Find where the given text appears and provide that cell's center as [x, y] coordinate. 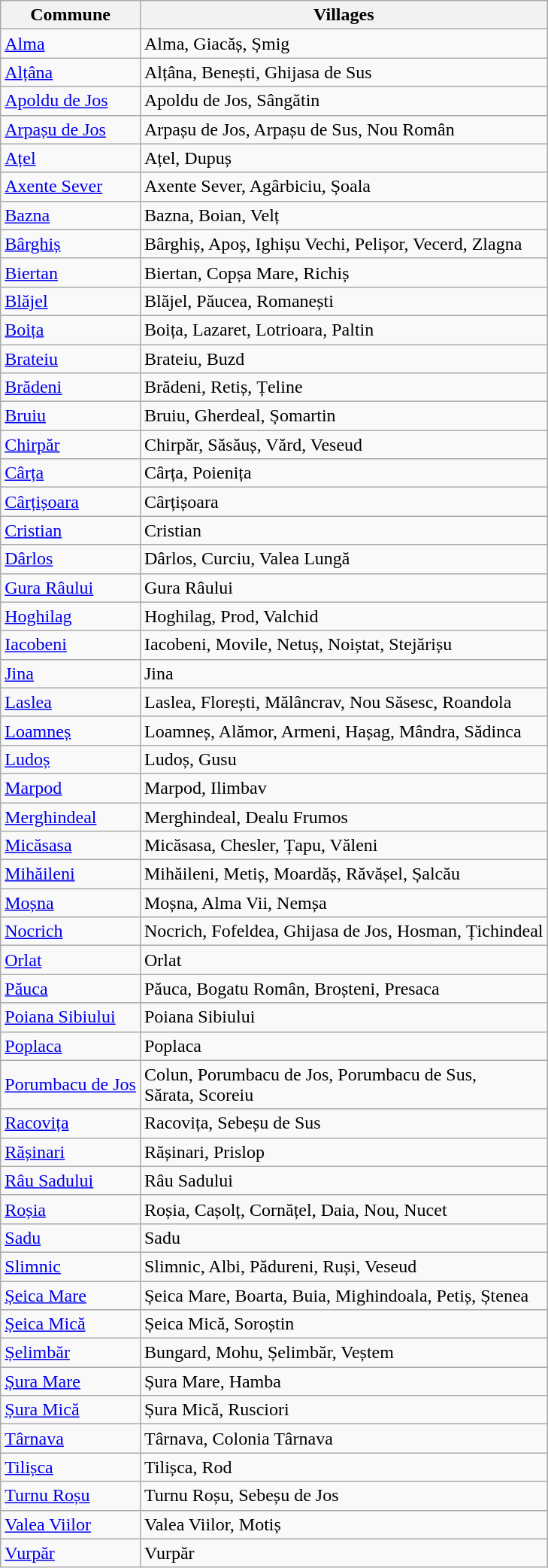
Turnu Roșu, Sebeșu de Jos [344, 1496]
Nocrich [71, 931]
Mihăileni [71, 874]
Brădeni, Retiș, Țeline [344, 387]
Alma, Giacăș, Șmig [344, 44]
Rășinari [71, 1152]
Ludoș [71, 759]
Moșna [71, 903]
Chirpăr, Săsăuș, Vărd, Veseud [344, 445]
Șura Mare, Hamba [344, 1381]
Târnava, Colonia Târnava [344, 1439]
Șeica Mare [71, 1295]
Turnu Roșu [71, 1496]
Micăsasa, Chesler, Țapu, Văleni [344, 846]
Dârlos, Curciu, Valea Lungă [344, 559]
Bazna [71, 215]
Biertan [71, 272]
Axente Sever [71, 187]
Marpod, Ilimbav [344, 788]
Boița [71, 330]
Mihăileni, Metiș, Moardăș, Răvășel, Șalcău [344, 874]
Bruiu, Gherdeal, Șomartin [344, 416]
Arpașu de Jos, Arpașu de Sus, Nou Român [344, 129]
Șelimbăr [71, 1353]
Bruiu [71, 416]
Ludoș, Gusu [344, 759]
Ațel, Dupuș [344, 158]
Șeica Mare, Boarta, Buia, Mighindoala, Petiș, Ștenea [344, 1295]
Merghindeal, Dealu Frumos [344, 816]
Brateiu, Buzd [344, 359]
Cârța [71, 473]
Bârghiș [71, 244]
Bârghiș, Apoș, Ighișu Vechi, Pelișor, Vecerd, Zlagna [344, 244]
Păuca, Bogatu Român, Broșteni, Presaca [344, 989]
Arpașu de Jos [71, 129]
Târnava [71, 1439]
Tilișca [71, 1467]
Bungard, Mohu, Șelimbăr, Veștem [344, 1353]
Laslea [71, 702]
Hoghilag, Prod, Valchid [344, 616]
Tilișca, Rod [344, 1467]
Apoldu de Jos, Sângătin [344, 101]
Racovița, Sebeșu de Sus [344, 1123]
Șeica Mică, Soroștin [344, 1324]
Villages [344, 15]
Șura Mare [71, 1381]
Blăjel, Păucea, Romanești [344, 301]
Apoldu de Jos [71, 101]
Loamneș [71, 731]
Axente Sever, Agârbiciu, Șoala [344, 187]
Brădeni [71, 387]
Valea Viilor [71, 1524]
Hoghilag [71, 616]
Racovița [71, 1123]
Valea Viilor, Motiș [344, 1524]
Chirpăr [71, 445]
Roșia [71, 1209]
Păuca [71, 989]
Loamneș, Alămor, Armeni, Hașag, Mândra, Sădinca [344, 731]
Slimnic [71, 1266]
Porumbacu de Jos [71, 1085]
Colun, Porumbacu de Jos, Porumbacu de Sus,Sărata, Scoreiu [344, 1085]
Alma [71, 44]
Slimnic, Albi, Pădureni, Ruși, Veseud [344, 1266]
Boița, Lazaret, Lotrioara, Paltin [344, 330]
Micăsasa [71, 846]
Laslea, Florești, Mălâncrav, Nou Săsesc, Roandola [344, 702]
Cârța, Poienița [344, 473]
Alțâna [71, 72]
Alțâna, Benești, Ghijasa de Sus [344, 72]
Marpod [71, 788]
Biertan, Copșa Mare, Richiș [344, 272]
Brateiu [71, 359]
Iacobeni, Movile, Netuș, Noiștat, Stejărișu [344, 645]
Merghindeal [71, 816]
Moșna, Alma Vii, Nemșa [344, 903]
Dârlos [71, 559]
Blăjel [71, 301]
Șura Mică, Rusciori [344, 1410]
Șura Mică [71, 1410]
Ațel [71, 158]
Rășinari, Prislop [344, 1152]
Roșia, Cașolț, Cornățel, Daia, Nou, Nucet [344, 1209]
Iacobeni [71, 645]
Nocrich, Fofeldea, Ghijasa de Jos, Hosman, Țichindeal [344, 931]
Commune [71, 15]
Bazna, Boian, Velț [344, 215]
Șeica Mică [71, 1324]
